Identify which cell holds the provided text, then report its [X, Y] central coordinate. 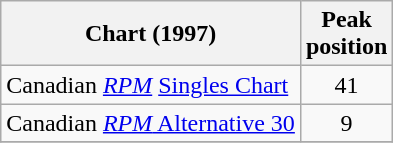
41 [346, 85]
Chart (1997) [151, 34]
Canadian RPM Singles Chart [151, 85]
9 [346, 123]
Canadian RPM Alternative 30 [151, 123]
Peakposition [346, 34]
